Capture the cell that displays the provided text and extract its (x, y) central coordinate. 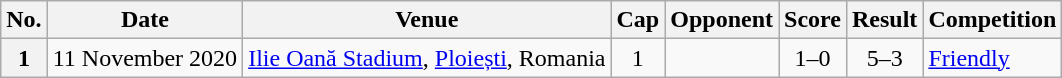
Competition (992, 20)
Score (812, 20)
Venue (427, 20)
11 November 2020 (144, 58)
Cap (638, 20)
Result (884, 20)
1–0 (812, 58)
No. (24, 20)
5–3 (884, 58)
Opponent (722, 20)
Friendly (992, 58)
Ilie Oană Stadium, Ploiești, Romania (427, 58)
Date (144, 20)
